From the cell containing the given text, extract its center point as [x, y] coordinate. 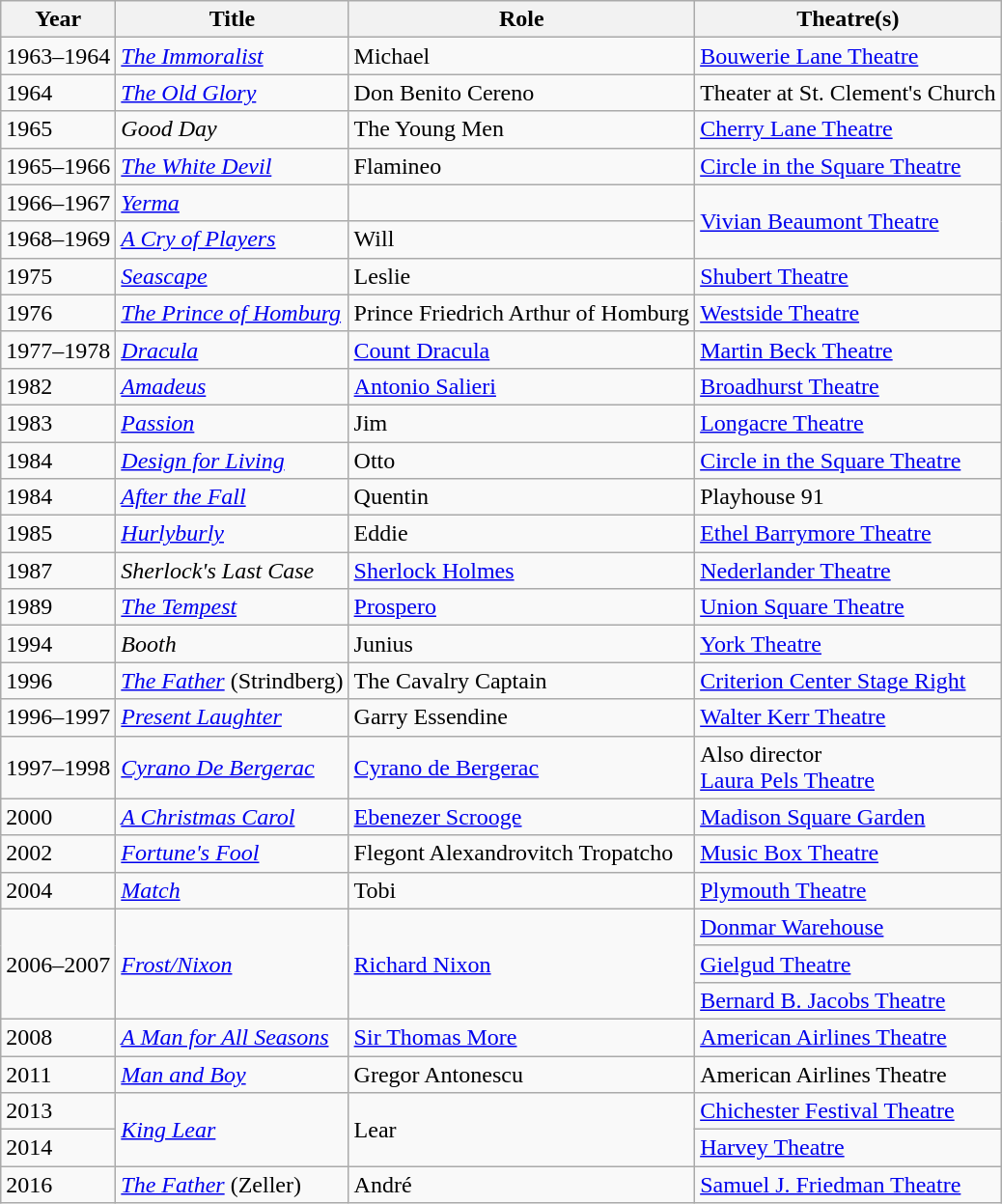
A Cry of Players [232, 239]
Martin Beck Theatre [848, 350]
1985 [58, 534]
Seascape [232, 276]
Hurlyburly [232, 534]
Theater at St. Clement's Church [848, 93]
Union Square Theatre [848, 607]
2000 [58, 817]
Antonio Salieri [521, 386]
1997–1998 [58, 767]
The White Devil [232, 166]
The Father (Strindberg) [232, 681]
The Old Glory [232, 93]
Year [58, 19]
1989 [58, 607]
Sir Thomas More [521, 1037]
After the Fall [232, 497]
2013 [58, 1111]
King Lear [232, 1130]
The Young Men [521, 129]
Eddie [521, 534]
1983 [58, 423]
Michael [521, 56]
Junius [521, 644]
Will [521, 239]
Gielgud Theatre [848, 964]
Prince Friedrich Arthur of Homburg [521, 313]
Present Laughter [232, 717]
2006–2007 [58, 964]
Longacre Theatre [848, 423]
1976 [58, 313]
Yerma [232, 203]
Title [232, 19]
Bernard B. Jacobs Theatre [848, 1000]
Cherry Lane Theatre [848, 129]
Ethel Barrymore Theatre [848, 534]
2002 [58, 854]
Match [232, 890]
The Cavalry Captain [521, 681]
Sherlock's Last Case [232, 571]
Fortune's Fool [232, 854]
Cyrano de Bergerac [521, 767]
Flegont Alexandrovitch Tropatcho [521, 854]
Garry Essendine [521, 717]
Samuel J. Friedman Theatre [848, 1185]
Broadhurst Theatre [848, 386]
The Tempest [232, 607]
Don Benito Cereno [521, 93]
Ebenezer Scrooge [521, 817]
André [521, 1185]
1968–1969 [58, 239]
1966–1967 [58, 203]
Cyrano De Bergerac [232, 767]
Sherlock Holmes [521, 571]
1965–1966 [58, 166]
Tobi [521, 890]
1963–1964 [58, 56]
2004 [58, 890]
Richard Nixon [521, 964]
Gregor Antonescu [521, 1075]
1964 [58, 93]
2014 [58, 1148]
1982 [58, 386]
York Theatre [848, 644]
Playhouse 91 [848, 497]
Dracula [232, 350]
1965 [58, 129]
Passion [232, 423]
Count Dracula [521, 350]
Booth [232, 644]
Role [521, 19]
The Immoralist [232, 56]
Good Day [232, 129]
The Father (Zeller) [232, 1185]
Shubert Theatre [848, 276]
Design for Living [232, 461]
1977–1978 [58, 350]
Prospero [521, 607]
Criterion Center Stage Right [848, 681]
Plymouth Theatre [848, 890]
Madison Square Garden [848, 817]
Frost/Nixon [232, 964]
Otto [521, 461]
1987 [58, 571]
A Christmas Carol [232, 817]
Donmar Warehouse [848, 927]
1996–1997 [58, 717]
Bouwerie Lane Theatre [848, 56]
Walter Kerr Theatre [848, 717]
Jim [521, 423]
1975 [58, 276]
Leslie [521, 276]
2011 [58, 1075]
Amadeus [232, 386]
Chichester Festival Theatre [848, 1111]
Harvey Theatre [848, 1148]
The Prince of Homburg [232, 313]
1996 [58, 681]
Westside Theatre [848, 313]
Vivian Beaumont Theatre [848, 221]
Flamineo [521, 166]
Music Box Theatre [848, 854]
Man and Boy [232, 1075]
Theatre(s) [848, 19]
A Man for All Seasons [232, 1037]
Nederlander Theatre [848, 571]
2016 [58, 1185]
Also directorLaura Pels Theatre [848, 767]
1994 [58, 644]
Quentin [521, 497]
Lear [521, 1130]
2008 [58, 1037]
